Output the (X, Y) coordinate of the center of the cell containing the given text.  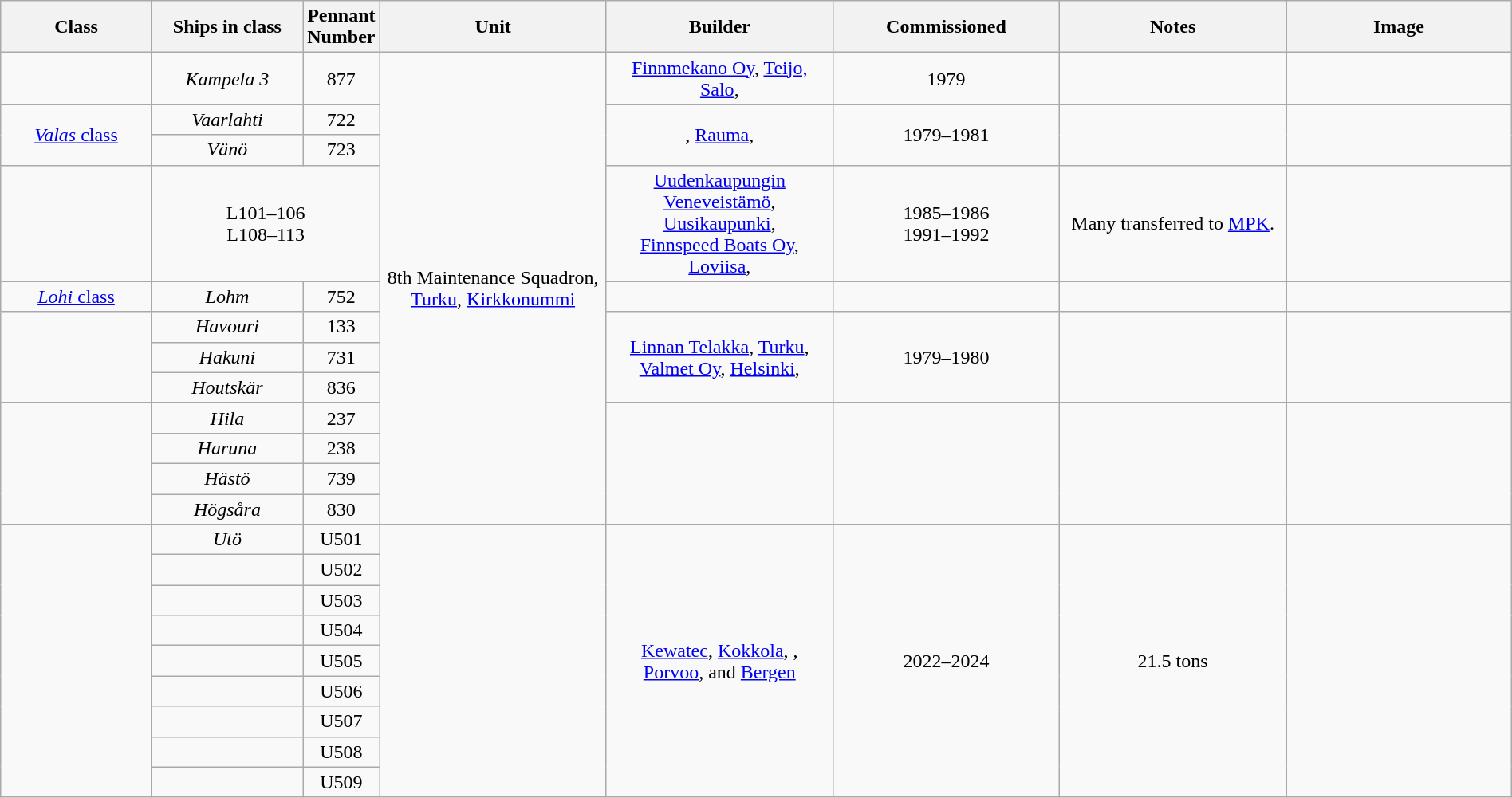
Class (77, 27)
Kampela 3 (226, 78)
Högsåra (226, 509)
238 (341, 448)
1985–19861991–1992 (946, 223)
836 (341, 387)
Havouri (226, 327)
Many transferred to MPK. (1173, 223)
Image (1399, 27)
Houtskär (226, 387)
, Rauma, (719, 135)
Hila (226, 418)
Linnan Telakka, Turku, Valmet Oy, Helsinki, (719, 357)
Haruna (226, 448)
U508 (341, 752)
Finnmekano Oy, Teijo, Salo, (719, 78)
Lohm (226, 297)
Unit (493, 27)
Uudenkaupungin Veneveistämö, Uusikaupunki, Finnspeed Boats Oy, Loviisa, (719, 223)
Valas class (77, 135)
U503 (341, 600)
U506 (341, 691)
722 (341, 120)
Hästö (226, 478)
U507 (341, 721)
U505 (341, 661)
752 (341, 297)
2022–2024 (946, 662)
Notes (1173, 27)
U509 (341, 782)
Pennant Number (341, 27)
Lohi class (77, 297)
Kewatec, Kokkola, , Porvoo, and Bergen (719, 662)
1979–1980 (946, 357)
Vaarlahti (226, 120)
21.5 tons (1173, 662)
Commissioned (946, 27)
L101–106L108–113 (266, 223)
Vänö (226, 150)
8th Maintenance Squadron, Turku, Kirkkonummi (493, 289)
877 (341, 78)
731 (341, 357)
133 (341, 327)
Builder (719, 27)
U501 (341, 540)
739 (341, 478)
U504 (341, 631)
1979 (946, 78)
237 (341, 418)
1979–1981 (946, 135)
Hakuni (226, 357)
Ships in class (226, 27)
Utö (226, 540)
830 (341, 509)
U502 (341, 570)
723 (341, 150)
